Return the (x, y) coordinate for the center point of the cell that contains the specified text.  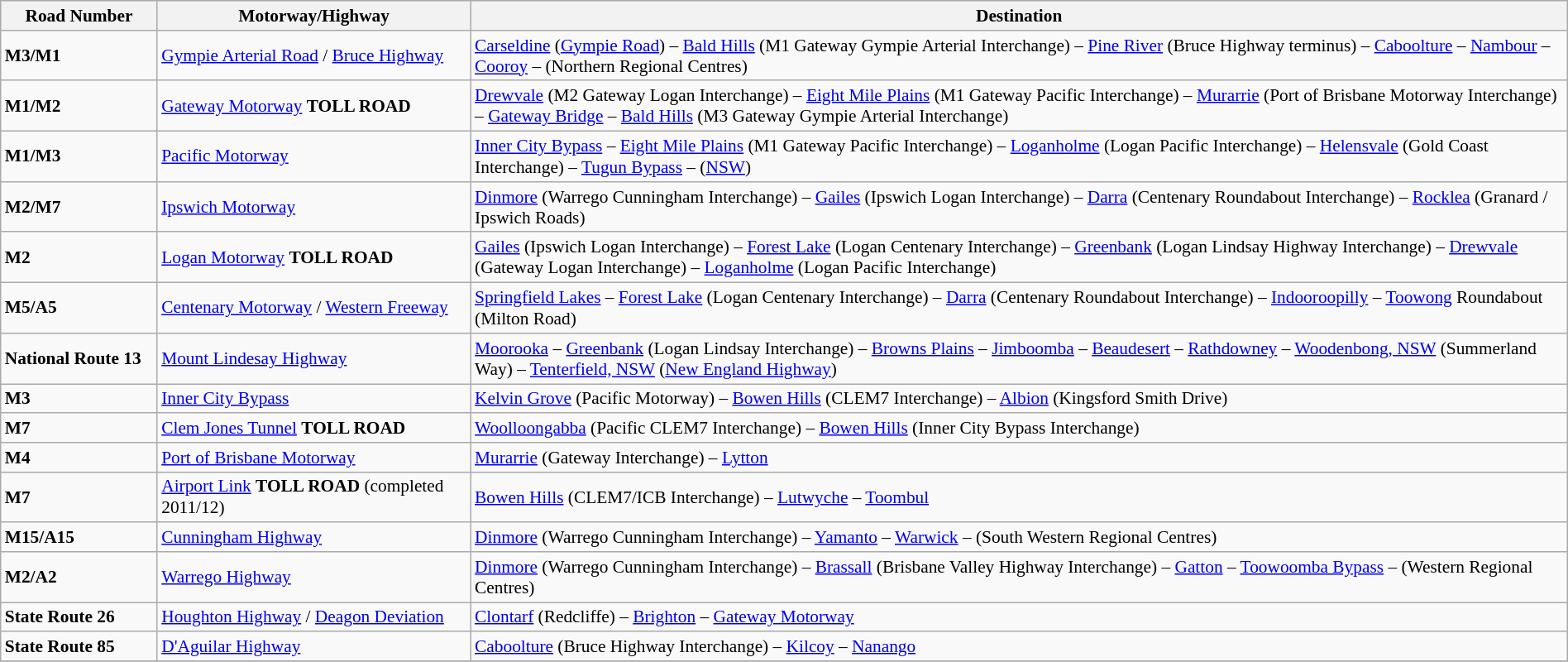
M5/A5 (79, 308)
Destination (1019, 16)
M1/M2 (79, 106)
Bowen Hills (CLEM7/ICB Interchange) – Lutwyche – Toombul (1019, 496)
Mount Lindesay Highway (314, 359)
M2 (79, 258)
M1/M3 (79, 157)
Warrego Highway (314, 578)
Ipswich Motorway (314, 207)
Dinmore (Warrego Cunningham Interchange) – Brassall (Brisbane Valley Highway Interchange) – Gatton – Toowoomba Bypass – (Western Regional Centres) (1019, 578)
D'Aguilar Highway (314, 646)
Caboolture (Bruce Highway Interchange) – Kilcoy – Nanango (1019, 646)
Cunningham Highway (314, 537)
M15/A15 (79, 537)
Houghton Highway / Deagon Deviation (314, 617)
Clontarf (Redcliffe) – Brighton – Gateway Motorway (1019, 617)
Port of Brisbane Motorway (314, 458)
Centenary Motorway / Western Freeway (314, 308)
National Route 13 (79, 359)
Gympie Arterial Road / Bruce Highway (314, 56)
Pacific Motorway (314, 157)
State Route 26 (79, 617)
Murarrie (Gateway Interchange) – Lytton (1019, 458)
M4 (79, 458)
Gateway Motorway TOLL ROAD (314, 106)
Woolloongabba (Pacific CLEM7 Interchange) – Bowen Hills (Inner City Bypass Interchange) (1019, 428)
Clem Jones Tunnel TOLL ROAD (314, 428)
Inner City Bypass (314, 399)
Road Number (79, 16)
Motorway/Highway (314, 16)
M2/A2 (79, 578)
M3/M1 (79, 56)
M3 (79, 399)
M2/M7 (79, 207)
State Route 85 (79, 646)
Airport Link TOLL ROAD (completed 2011/12) (314, 496)
Dinmore (Warrego Cunningham Interchange) – Yamanto – Warwick – (South Western Regional Centres) (1019, 537)
Logan Motorway TOLL ROAD (314, 258)
Kelvin Grove (Pacific Motorway) – Bowen Hills (CLEM7 Interchange) – Albion (Kingsford Smith Drive) (1019, 399)
